Extract the [x, y] coordinate from the center of the cell holding the provided text.  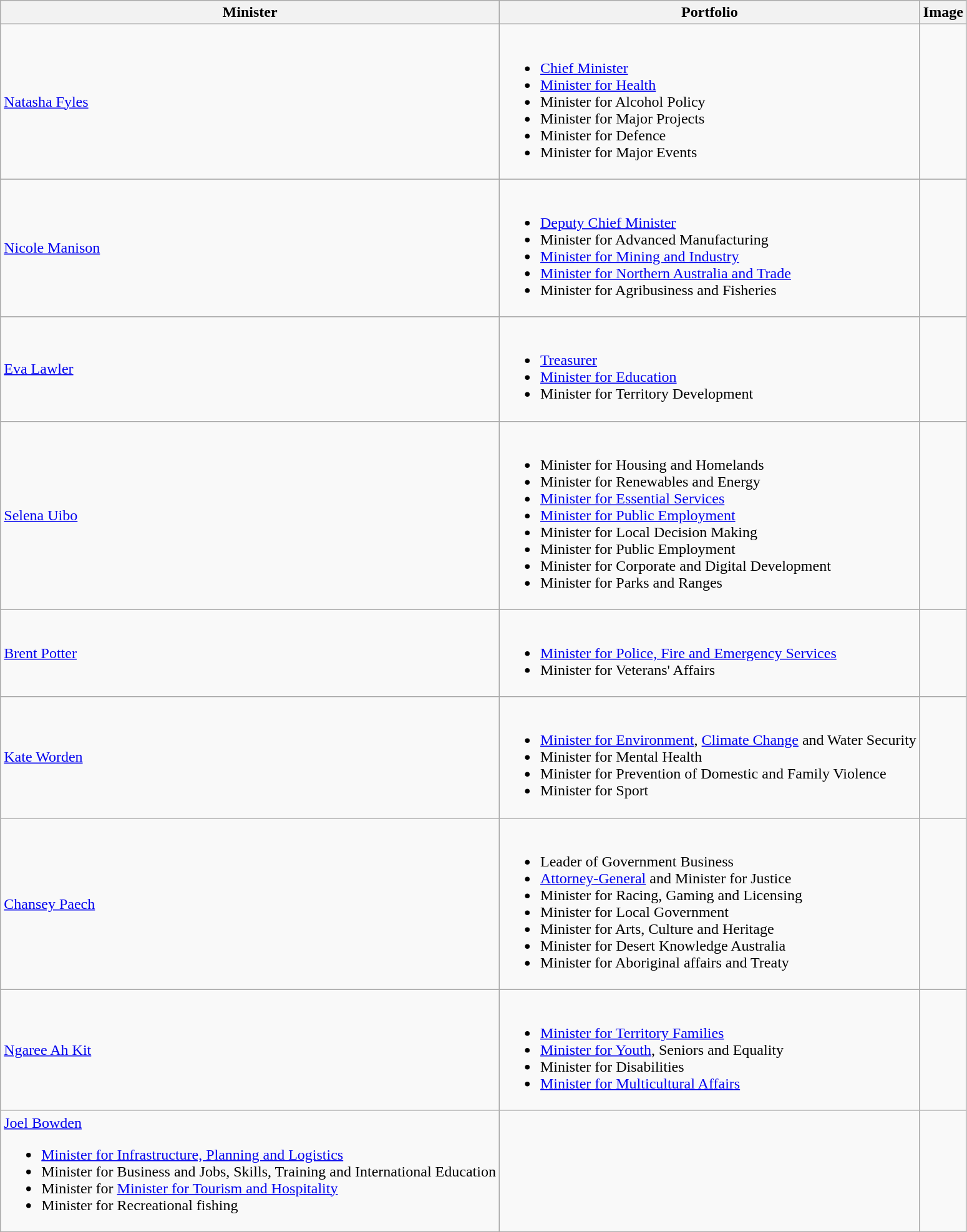
Chief MinisterMinister for HealthMinister for Alcohol PolicyMinister for Major ProjectsMinister for DefenceMinister for Major Events [709, 102]
Minister [250, 12]
Eva Lawler [250, 369]
Kate Worden [250, 757]
Selena Uibo [250, 515]
Brent Potter [250, 653]
Minister for Territory FamiliesMinister for Youth, Seniors and EqualityMinister for DisabilitiesMinister for Multicultural Affairs [709, 1050]
Ngaree Ah Kit [250, 1050]
Portfolio [709, 12]
Minister for Police, Fire and Emergency ServicesMinister for Veterans' Affairs [709, 653]
Chansey Paech [250, 903]
Image [943, 12]
Natasha Fyles [250, 102]
Nicole Manison [250, 248]
TreasurerMinister for EducationMinister for Territory Development [709, 369]
